Provide the [X, Y] coordinate of the cell's center where the given text is located.  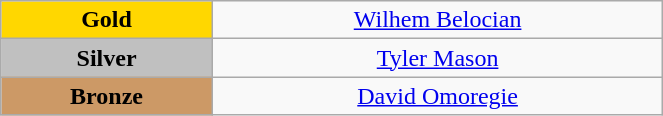
Gold [107, 20]
Tyler Mason [437, 58]
David Omoregie [437, 96]
Bronze [107, 96]
Silver [107, 58]
Wilhem Belocian [437, 20]
